Search for the cell housing the specified text and yield its (X, Y) center coordinate. 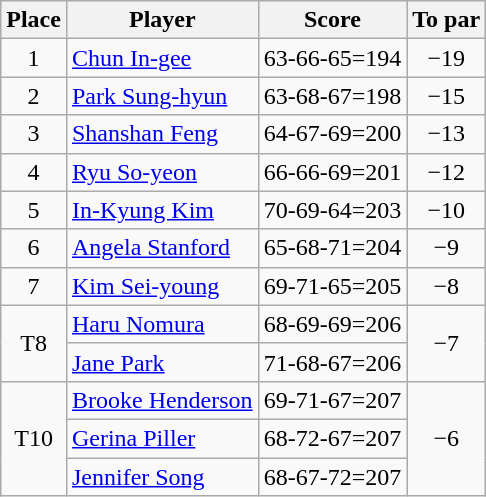
69-71-65=205 (332, 286)
Gerina Piller (162, 438)
71-68-67=206 (332, 362)
Jane Park (162, 362)
−9 (446, 248)
T10 (34, 438)
64-67-69=200 (332, 134)
Ryu So-yeon (162, 172)
To par (446, 20)
Park Sung-hyun (162, 96)
−7 (446, 343)
−19 (446, 58)
T8 (34, 343)
69-71-67=207 (332, 400)
2 (34, 96)
66-66-69=201 (332, 172)
−12 (446, 172)
Jennifer Song (162, 477)
In-Kyung Kim (162, 210)
Haru Nomura (162, 324)
−15 (446, 96)
68-72-67=207 (332, 438)
63-68-67=198 (332, 96)
Chun In-gee (162, 58)
Angela Stanford (162, 248)
Shanshan Feng (162, 134)
Score (332, 20)
−6 (446, 438)
4 (34, 172)
−8 (446, 286)
Kim Sei-young (162, 286)
−10 (446, 210)
Place (34, 20)
68-67-72=207 (332, 477)
63-66-65=194 (332, 58)
5 (34, 210)
65-68-71=204 (332, 248)
Player (162, 20)
Brooke Henderson (162, 400)
3 (34, 134)
1 (34, 58)
−13 (446, 134)
7 (34, 286)
70-69-64=203 (332, 210)
68-69-69=206 (332, 324)
6 (34, 248)
